Determine the (x, y) coordinate at the center of the cell enclosing the given text.  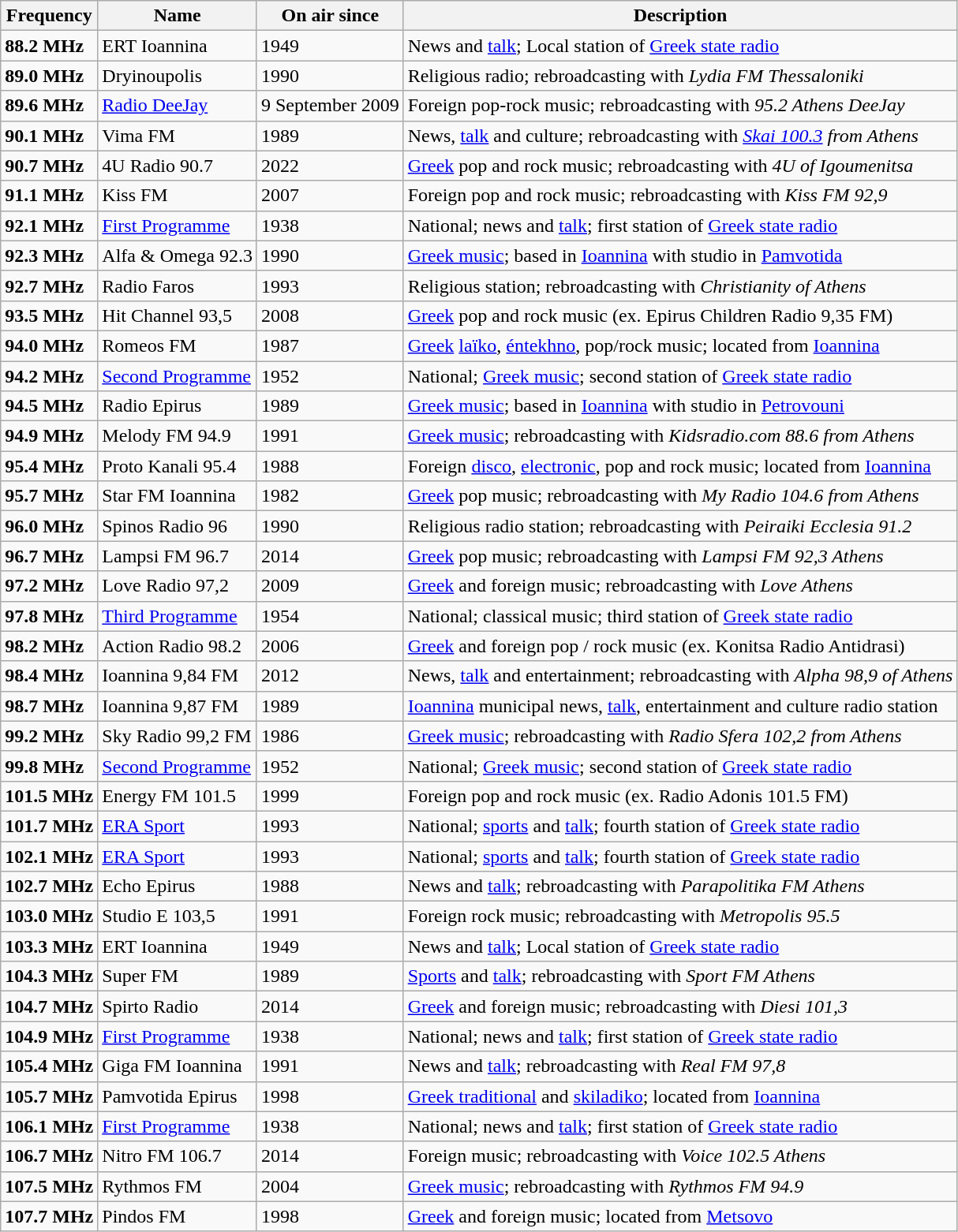
Greek pop and rock music (ex. Epirus Children Radio 9,35 FM) (680, 315)
94.0 MHz (49, 345)
Greek pop music; rebroadcasting with Lampsi FM 92,3 Athens (680, 556)
Greek music; rebroadcasting with Radio Sfera 102,2 from Athens (680, 736)
2012 (330, 676)
95.7 MHz (49, 496)
106.7 MHz (49, 1156)
96.7 MHz (49, 556)
Religious radio station; rebroadcasting with Peiraiki Ecclesia 91.2 (680, 526)
96.0 MHz (49, 526)
2022 (330, 166)
Description (680, 16)
99.2 MHz (49, 736)
News, talk and entertainment; rebroadcasting with Alpha 98,9 of Athens (680, 676)
1982 (330, 496)
Studio E 103,5 (178, 917)
News, talk and culture; rebroadcasting with Skai 100.3 from Athens (680, 136)
94.9 MHz (49, 436)
Greek and foreign pop / rock music (ex. Konitsa Radio Antidrasi) (680, 646)
Action Radio 98.2 (178, 646)
Greek and foreign music; rebroadcasting with Love Athens (680, 586)
Nitro FM 106.7 (178, 1156)
Alfa & Omega 92.3 (178, 256)
Foreign pop and rock music (ex. Radio Adonis 101.5 FM) (680, 796)
Radio Epirus (178, 406)
Greek and foreign music; rebroadcasting with Diesi 101,3 (680, 1006)
92.1 MHz (49, 226)
Foreign music; rebroadcasting with Voice 102.5 Athens (680, 1156)
Dryinoupolis (178, 76)
89.6 MHz (49, 106)
Sports and talk; rebroadcasting with Sport FM Athens (680, 976)
Greek music; based in Ioannina with studio in Petrovouni (680, 406)
News and talk; rebroadcasting with Real FM 97,8 (680, 1066)
Radio Faros (178, 286)
Energy FM 101.5 (178, 796)
2007 (330, 196)
89.0 MHz (49, 76)
Echo Epirus (178, 887)
88.2 MHz (49, 46)
92.7 MHz (49, 286)
Greek traditional and skiladiko; located from Ioannina (680, 1096)
98.7 MHz (49, 706)
Melody FM 94.9 (178, 436)
Love Radio 97,2 (178, 586)
1954 (330, 616)
106.1 MHz (49, 1126)
105.7 MHz (49, 1096)
Greek music; rebroadcasting with Rythmos FM 94.9 (680, 1186)
2006 (330, 646)
Greek pop music; rebroadcasting with My Radio 104.6 from Athens (680, 496)
104.9 MHz (49, 1036)
Greek pop and rock music; rebroadcasting with 4U of Igoumenitsa (680, 166)
93.5 MHz (49, 315)
Third Programme (178, 616)
Proto Kanali 95.4 (178, 466)
101.5 MHz (49, 796)
Greek laïko, éntekhno, pop/rock music; located from Ioannina (680, 345)
4U Radio 90.7 (178, 166)
1986 (330, 736)
2008 (330, 315)
News and talk; rebroadcasting with Parapolitika FM Athens (680, 887)
Name (178, 16)
Ioannina 9,87 FM (178, 706)
1999 (330, 796)
Greek music; based in Ioannina with studio in Pamvotida (680, 256)
Romeos FM (178, 345)
Star FM Ioannina (178, 496)
99.8 MHz (49, 766)
Greek music; rebroadcasting with Kidsradio.com 88.6 from Athens (680, 436)
Lampsi FM 96.7 (178, 556)
101.7 MHz (49, 826)
102.7 MHz (49, 887)
Foreign pop and rock music; rebroadcasting with Kiss FM 92,9 (680, 196)
2009 (330, 586)
90.1 MHz (49, 136)
103.3 MHz (49, 946)
95.4 MHz (49, 466)
94.5 MHz (49, 406)
Hit Channel 93,5 (178, 315)
98.4 MHz (49, 676)
Pamvotida Epirus (178, 1096)
Foreign pop-rock music; rebroadcasting with 95.2 Athens DeeJay (680, 106)
9 September 2009 (330, 106)
91.1 MHz (49, 196)
107.5 MHz (49, 1186)
Radio DeeJay (178, 106)
97.2 MHz (49, 586)
National; classical music; third station of Greek state radio (680, 616)
Spinos Radio 96 (178, 526)
Pindos FM (178, 1216)
Kiss FM (178, 196)
107.7 MHz (49, 1216)
Foreign rock music; rebroadcasting with Metropolis 95.5 (680, 917)
Religious radio; rebroadcasting with Lydia FM Thessaloniki (680, 76)
Foreign disco, electronic, pop and rock music; located from Ioannina (680, 466)
Super FM (178, 976)
97.8 MHz (49, 616)
102.1 MHz (49, 856)
Frequency (49, 16)
2004 (330, 1186)
94.2 MHz (49, 376)
92.3 MHz (49, 256)
Vima FM (178, 136)
103.0 MHz (49, 917)
Ioannina municipal news, talk, entertainment and culture radio station (680, 706)
Religious station; rebroadcasting with Christianity of Athens (680, 286)
104.3 MHz (49, 976)
104.7 MHz (49, 1006)
Giga FM Ioannina (178, 1066)
Greek and foreign music; located from Metsovo (680, 1216)
Spirto Radio (178, 1006)
90.7 MHz (49, 166)
Ioannina 9,84 FM (178, 676)
105.4 MHz (49, 1066)
98.2 MHz (49, 646)
1987 (330, 345)
Rythmos FM (178, 1186)
Sky Radio 99,2 FM (178, 736)
On air since (330, 16)
